From the cell containing the given text, extract its center point as (x, y) coordinate. 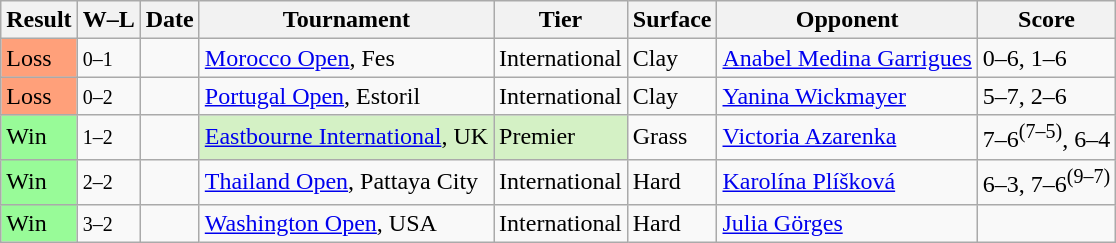
0–2 (108, 96)
Julia Görges (847, 223)
Portugal Open, Estoril (346, 96)
Score (1046, 20)
Grass (672, 138)
Victoria Azarenka (847, 138)
Surface (672, 20)
Thailand Open, Pattaya City (346, 182)
7–6(7–5), 6–4 (1046, 138)
Date (170, 20)
0–6, 1–6 (1046, 58)
Anabel Medina Garrigues (847, 58)
6–3, 7–6(9–7) (1046, 182)
W–L (108, 20)
Opponent (847, 20)
0–1 (108, 58)
Morocco Open, Fes (346, 58)
3–2 (108, 223)
Premier (561, 138)
1–2 (108, 138)
2–2 (108, 182)
Washington Open, USA (346, 223)
Tier (561, 20)
Result (39, 20)
Tournament (346, 20)
Karolína Plíšková (847, 182)
Yanina Wickmayer (847, 96)
Eastbourne International, UK (346, 138)
5–7, 2–6 (1046, 96)
